From the cell containing the given text, extract its center point as [x, y] coordinate. 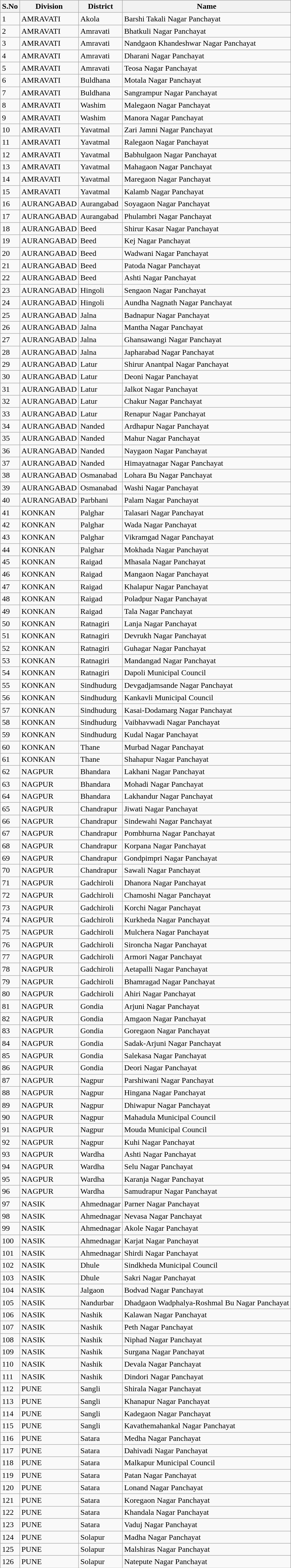
13 [10, 167]
123 [10, 1525]
122 [10, 1512]
Mantha Nagar Panchayat [206, 327]
Arjuni Nagar Panchayat [206, 1006]
Vaduj Nagar Panchayat [206, 1525]
Tala Nagar Panchayat [206, 611]
12 [10, 155]
Name [206, 6]
18 [10, 229]
107 [10, 1327]
Khanapur Nagar Panchayat [206, 1401]
69 [10, 858]
35 [10, 438]
Kurkheda Nagar Panchayat [206, 920]
101 [10, 1253]
Wada Nagar Panchayat [206, 525]
Kadegaon Nagar Panchayat [206, 1414]
42 [10, 525]
41 [10, 512]
Selu Nagar Panchayat [206, 1167]
6 [10, 80]
Korpana Nagar Panchayat [206, 846]
Mohadi Nagar Panchayat [206, 784]
Phulambri Nagar Panchayat [206, 216]
22 [10, 278]
55 [10, 685]
Bodvad Nagar Panchayat [206, 1290]
Mangaon Nagar Panchayat [206, 574]
Palam Nagar Panchayat [206, 500]
Jalkot Nagar Panchayat [206, 389]
63 [10, 784]
23 [10, 290]
Dapoli Municipal Council [206, 673]
Sironcha Nagar Panchayat [206, 945]
Bhatkuli Nagar Panchayat [206, 31]
56 [10, 698]
93 [10, 1155]
Sangrampur Nagar Panchayat [206, 93]
99 [10, 1228]
64 [10, 796]
Himayatnagar Nagar Panchayat [206, 463]
Sindkheda Municipal Council [206, 1265]
52 [10, 648]
25 [10, 315]
51 [10, 636]
Mokhada Nagar Panchayat [206, 550]
72 [10, 895]
Kuhi Nagar Panchayat [206, 1142]
40 [10, 500]
39 [10, 488]
Khalapur Nagar Panchayat [206, 587]
Dindori Nagar Panchayat [206, 1377]
74 [10, 920]
125 [10, 1550]
Kankavli Municipal Council [206, 698]
Sakri Nagar Panchayat [206, 1278]
Sengaon Nagar Panchayat [206, 290]
65 [10, 809]
113 [10, 1401]
46 [10, 574]
Nevasa Nagar Panchayat [206, 1216]
106 [10, 1315]
43 [10, 537]
103 [10, 1278]
100 [10, 1241]
96 [10, 1191]
17 [10, 216]
28 [10, 352]
Malkapur Municipal Council [206, 1463]
44 [10, 550]
Vikramgad Nagar Panchayat [206, 537]
86 [10, 1068]
60 [10, 747]
Kudal Nagar Panchayat [206, 735]
Vaibhavwadi Nagar Panchayat [206, 722]
Lakhani Nagar Panchayat [206, 772]
Deoni Nagar Panchayat [206, 377]
Malshiras Nagar Panchayat [206, 1550]
Naygaon Nagar Panchayat [206, 451]
115 [10, 1426]
Patoda Nagar Panchayat [206, 266]
Medha Nagar Panchayat [206, 1438]
71 [10, 883]
62 [10, 772]
Mahur Nagar Panchayat [206, 438]
Salekasa Nagar Panchayat [206, 1056]
Surgana Nagar Panchayat [206, 1352]
37 [10, 463]
Nandgaon Khandeshwar Nagar Panchayat [206, 43]
Korchi Nagar Panchayat [206, 907]
14 [10, 179]
45 [10, 562]
97 [10, 1204]
Dahivadi Nagar Panchayat [206, 1451]
1 [10, 19]
8 [10, 105]
Devgadjamsande Nagar Panchayat [206, 685]
Soyagaon Nagar Panchayat [206, 204]
29 [10, 365]
Parbhani [101, 500]
Samudrapur Nagar Panchayat [206, 1191]
Jiwati Nagar Panchayat [206, 809]
Hingana Nagar Panchayat [206, 1093]
Badnapur Nagar Panchayat [206, 315]
Malegaon Nagar Panchayat [206, 105]
70 [10, 870]
77 [10, 957]
Lonand Nagar Panchayat [206, 1488]
Mulchera Nagar Panchayat [206, 932]
Japharabad Nagar Panchayat [206, 352]
5 [10, 68]
112 [10, 1389]
98 [10, 1216]
32 [10, 401]
27 [10, 340]
50 [10, 624]
121 [10, 1500]
76 [10, 945]
District [101, 6]
Mandangad Nagar Panchayat [206, 661]
Sadak-Arjuni Nagar Panchayat [206, 1043]
Pombhurna Nagar Panchayat [206, 833]
Dhanora Nagar Panchayat [206, 883]
80 [10, 994]
Renapur Nagar Panchayat [206, 414]
Ahiri Nagar Panchayat [206, 994]
108 [10, 1340]
Karjat Nagar Panchayat [206, 1241]
75 [10, 932]
24 [10, 303]
49 [10, 611]
89 [10, 1105]
Akole Nagar Panchayat [206, 1228]
10 [10, 130]
Khandala Nagar Panchayat [206, 1512]
Washi Nagar Panchayat [206, 488]
Mhasala Nagar Panchayat [206, 562]
19 [10, 241]
Talasari Nagar Panchayat [206, 512]
Kalamb Nagar Panchayat [206, 192]
58 [10, 722]
Parner Nagar Panchayat [206, 1204]
16 [10, 204]
7 [10, 93]
20 [10, 253]
Kalawan Nagar Panchayat [206, 1315]
26 [10, 327]
Lakhandur Nagar Panchayat [206, 796]
124 [10, 1537]
102 [10, 1265]
Bhamragad Nagar Panchayat [206, 982]
85 [10, 1056]
82 [10, 1019]
118 [10, 1463]
67 [10, 833]
105 [10, 1302]
Barshi Takali Nagar Panchayat [206, 19]
78 [10, 969]
110 [10, 1364]
9 [10, 117]
Division [49, 6]
Babhulgaon Nagar Panchayat [206, 155]
Peth Nagar Panchayat [206, 1327]
Ardhapur Nagar Panchayat [206, 426]
Aetapalli Nagar Panchayat [206, 969]
104 [10, 1290]
116 [10, 1438]
Koregaon Nagar Panchayat [206, 1500]
Devrukh Nagar Panchayat [206, 636]
84 [10, 1043]
Deori Nagar Panchayat [206, 1068]
Chakur Nagar Panchayat [206, 401]
79 [10, 982]
Chamoshi Nagar Panchayat [206, 895]
Lanja Nagar Panchayat [206, 624]
Mahagaon Nagar Panchayat [206, 167]
Nandurbar [101, 1302]
83 [10, 1031]
Kasai-Dodamarg Nagar Panchayat [206, 710]
Aundha Nagnath Nagar Panchayat [206, 303]
114 [10, 1414]
Murbad Nagar Panchayat [206, 747]
Shirdi Nagar Panchayat [206, 1253]
66 [10, 821]
Motala Nagar Panchayat [206, 80]
Niphad Nagar Panchayat [206, 1340]
31 [10, 389]
Sindewahi Nagar Panchayat [206, 821]
Zari Jamni Nagar Panchayat [206, 130]
81 [10, 1006]
Shirala Nagar Panchayat [206, 1389]
57 [10, 710]
Teosa Nagar Panchayat [206, 68]
109 [10, 1352]
34 [10, 426]
Parshiwani Nagar Panchayat [206, 1080]
91 [10, 1130]
3 [10, 43]
Patan Nagar Panchayat [206, 1475]
48 [10, 599]
38 [10, 475]
90 [10, 1117]
Natepute Nagar Panchayat [206, 1562]
Kej Nagar Panchayat [206, 241]
36 [10, 451]
Gondpimpri Nagar Panchayat [206, 858]
Mahadula Municipal Council [206, 1117]
73 [10, 907]
47 [10, 587]
119 [10, 1475]
Madha Nagar Panchayat [206, 1537]
Guhagar Nagar Panchayat [206, 648]
Amgaon Nagar Panchayat [206, 1019]
Sawali Nagar Panchayat [206, 870]
Poladpur Nagar Panchayat [206, 599]
Karanja Nagar Panchayat [206, 1179]
2 [10, 31]
Jalgaon [101, 1290]
117 [10, 1451]
111 [10, 1377]
87 [10, 1080]
Goregaon Nagar Panchayat [206, 1031]
S.No [10, 6]
Ghansawangi Nagar Panchayat [206, 340]
30 [10, 377]
Lohara Bu Nagar Panchayat [206, 475]
Maregaon Nagar Panchayat [206, 179]
94 [10, 1167]
Dhiwapur Nagar Panchayat [206, 1105]
4 [10, 56]
Manora Nagar Panchayat [206, 117]
Shirur Kasar Nagar Panchayat [206, 229]
Akola [101, 19]
92 [10, 1142]
Ralegaon Nagar Panchayat [206, 142]
59 [10, 735]
15 [10, 192]
33 [10, 414]
Dharani Nagar Panchayat [206, 56]
120 [10, 1488]
54 [10, 673]
Kavathemahankal Nagar Panchayat [206, 1426]
Mouda Municipal Council [206, 1130]
Shahapur Nagar Panchayat [206, 760]
Armori Nagar Panchayat [206, 957]
21 [10, 266]
61 [10, 760]
88 [10, 1093]
Wadwani Nagar Panchayat [206, 253]
Dhadgaon Wadphalya-Roshmal Bu Nagar Panchayat [206, 1302]
126 [10, 1562]
53 [10, 661]
11 [10, 142]
68 [10, 846]
95 [10, 1179]
Shirur Anantpal Nagar Panchayat [206, 365]
Devala Nagar Panchayat [206, 1364]
